For the text-containing cell, return its midpoint in [X, Y] coordinate format. 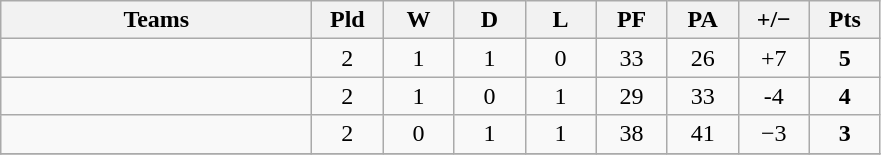
+/− [774, 20]
26 [702, 58]
38 [632, 134]
3 [844, 134]
−3 [774, 134]
L [560, 20]
Teams [156, 20]
PA [702, 20]
PF [632, 20]
5 [844, 58]
29 [632, 96]
Pts [844, 20]
41 [702, 134]
+7 [774, 58]
D [490, 20]
Pld [348, 20]
W [418, 20]
-4 [774, 96]
4 [844, 96]
